Locate the cell with the specified text and output its [x, y] center coordinate. 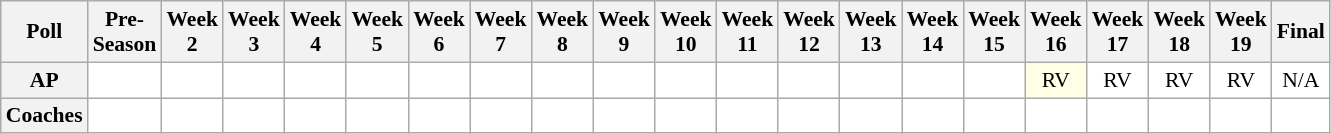
Coaches [44, 116]
Week3 [254, 32]
Week6 [439, 32]
Week11 [748, 32]
Week10 [686, 32]
Week12 [809, 32]
Poll [44, 32]
Week19 [1241, 32]
Week8 [562, 32]
Final [1301, 32]
Week13 [871, 32]
Week5 [377, 32]
N/A [1301, 80]
Week16 [1056, 32]
Week17 [1118, 32]
Week14 [933, 32]
Week18 [1179, 32]
AP [44, 80]
Week15 [994, 32]
Pre-Season [125, 32]
Week9 [624, 32]
Week4 [316, 32]
Week2 [192, 32]
Week7 [501, 32]
